Locate the cell with the specified text and output its [x, y] center coordinate. 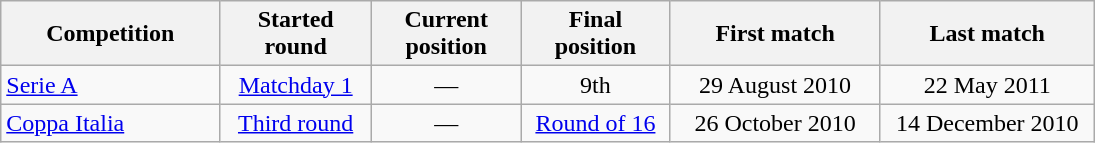
Last match [987, 34]
Final position [596, 34]
Coppa Italia [110, 123]
First match [775, 34]
14 December 2010 [987, 123]
22 May 2011 [987, 85]
29 August 2010 [775, 85]
9th [596, 85]
Serie A [110, 85]
Third round [296, 123]
Current position [446, 34]
26 October 2010 [775, 123]
Round of 16 [596, 123]
Competition [110, 34]
Matchday 1 [296, 85]
Started round [296, 34]
